Locate the cell with the specified text and output its [X, Y] center coordinate. 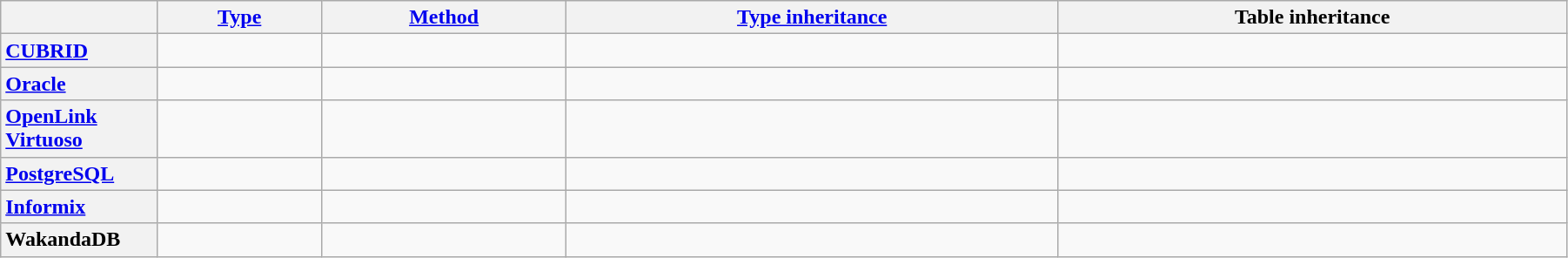
Oracle [79, 84]
Type [240, 17]
PostgreSQL [79, 173]
CUBRID [79, 51]
OpenLink Virtuoso [79, 129]
Table inheritance [1312, 17]
Type inheritance [813, 17]
WakandaDB [79, 240]
Informix [79, 207]
Method [444, 17]
